Provide the [x, y] coordinate of the cell's center where the given text is located.  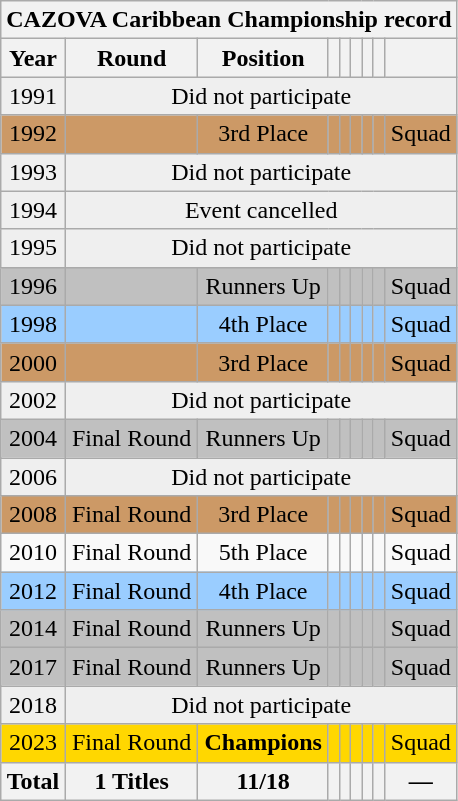
2018 [34, 705]
1 Titles [132, 781]
1992 [34, 134]
2000 [34, 362]
2017 [34, 667]
2004 [34, 438]
Round [132, 58]
— [421, 781]
Event cancelled [261, 210]
1994 [34, 210]
2012 [34, 591]
1991 [34, 96]
2014 [34, 629]
2008 [34, 515]
1995 [34, 248]
5th Place [264, 553]
11/18 [264, 781]
CAZOVA Caribbean Championship record [229, 20]
1998 [34, 324]
Champions [264, 743]
2006 [34, 477]
2023 [34, 743]
2002 [34, 400]
1996 [34, 286]
Total [34, 781]
2010 [34, 553]
Position [264, 58]
1993 [34, 172]
Year [34, 58]
